Detect which cell encompasses the target text, then output its [X, Y] center coordinate. 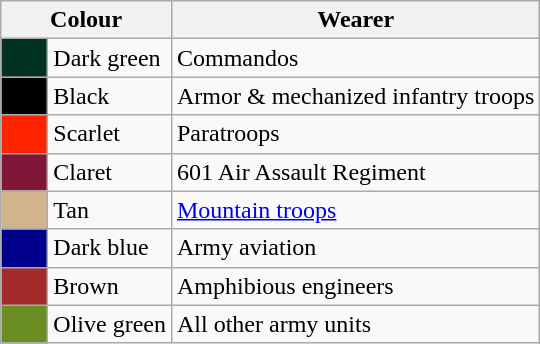
Commandos [355, 58]
Armor & mechanized infantry troops [355, 96]
Brown [110, 286]
Amphibious engineers [355, 286]
Army aviation [355, 248]
Claret [110, 172]
Scarlet [110, 134]
Wearer [355, 20]
All other army units [355, 324]
Colour [86, 20]
Mountain troops [355, 210]
Paratroops [355, 134]
601 Air Assault Regiment [355, 172]
Olive green [110, 324]
Black [110, 96]
Dark green [110, 58]
Tan [110, 210]
Dark blue [110, 248]
